Find where the given text appears and provide that cell's center as [X, Y] coordinate. 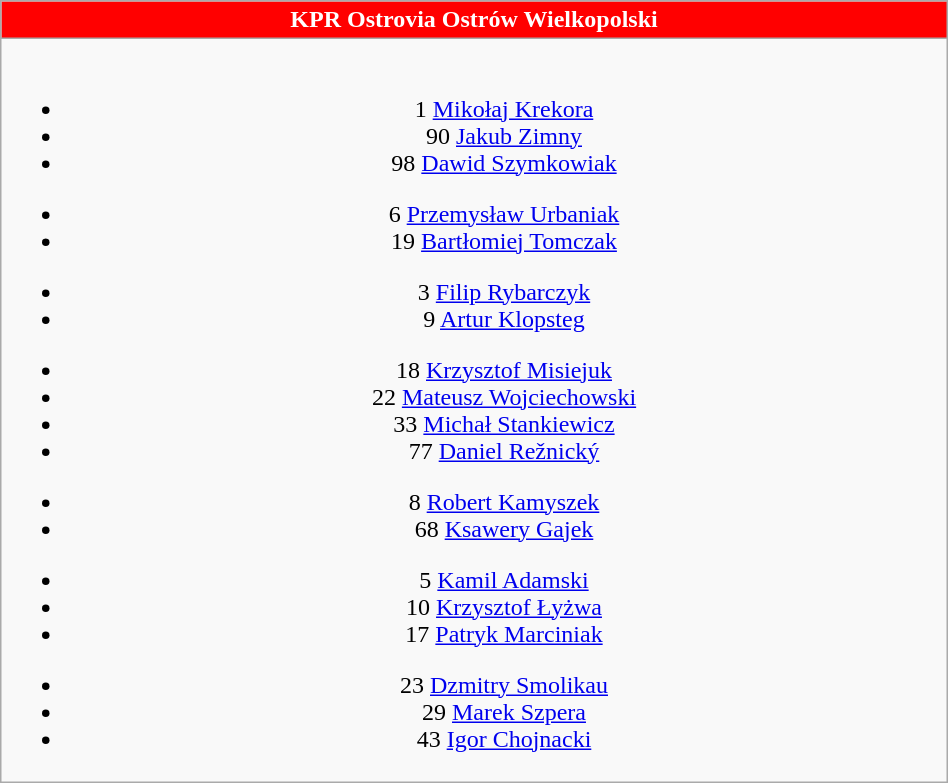
KPR Ostrovia Ostrów Wielkopolski [474, 20]
